For the text-containing cell, return its midpoint in (X, Y) coordinate format. 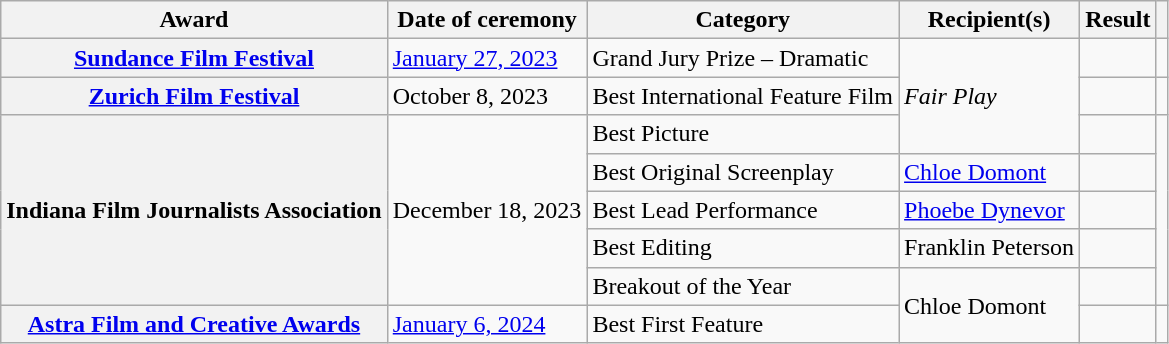
Grand Jury Prize – Dramatic (743, 58)
Best Editing (743, 248)
December 18, 2023 (487, 210)
Breakout of the Year (743, 286)
Indiana Film Journalists Association (194, 210)
Fair Play (990, 96)
Date of ceremony (487, 20)
Best Lead Performance (743, 210)
Phoebe Dynevor (990, 210)
Best Picture (743, 134)
Result (1118, 20)
Recipient(s) (990, 20)
Astra Film and Creative Awards (194, 324)
October 8, 2023 (487, 96)
January 27, 2023 (487, 58)
Best International Feature Film (743, 96)
Best First Feature (743, 324)
January 6, 2024 (487, 324)
Category (743, 20)
Best Original Screenplay (743, 172)
Franklin Peterson (990, 248)
Award (194, 20)
Sundance Film Festival (194, 58)
Zurich Film Festival (194, 96)
